Scan for the cell matching the given text and deliver its [x, y] coordinate at center. 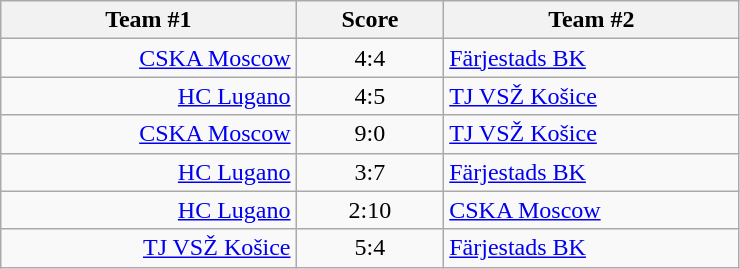
Score [370, 20]
2:10 [370, 210]
Team #2 [592, 20]
Team #1 [148, 20]
5:4 [370, 248]
3:7 [370, 172]
4:4 [370, 58]
4:5 [370, 96]
9:0 [370, 134]
